Detect which cell encompasses the target text, then output its (x, y) center coordinate. 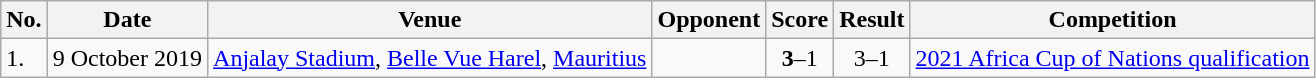
Competition (1112, 20)
1. (24, 58)
Score (800, 20)
Opponent (709, 20)
Result (872, 20)
9 October 2019 (127, 58)
2021 Africa Cup of Nations qualification (1112, 58)
Date (127, 20)
Venue (430, 20)
No. (24, 20)
Anjalay Stadium, Belle Vue Harel, Mauritius (430, 58)
